Search for the cell housing the specified text and yield its [x, y] center coordinate. 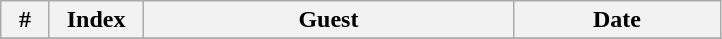
# [26, 20]
Date [617, 20]
Guest [328, 20]
Index [96, 20]
